Identify which cell holds the provided text, then report its [X, Y] central coordinate. 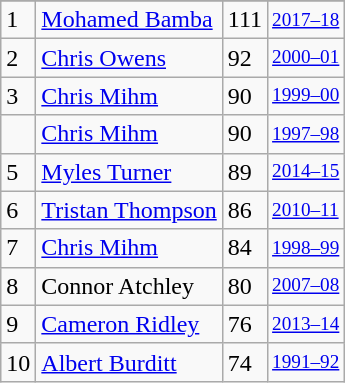
Connor Atchley [129, 286]
7 [18, 248]
2017–18 [306, 20]
1997–98 [306, 134]
Chris Owens [129, 58]
Albert Burditt [129, 362]
Cameron Ridley [129, 324]
Mohamed Bamba [129, 20]
1991–92 [306, 362]
6 [18, 210]
92 [244, 58]
5 [18, 172]
8 [18, 286]
74 [244, 362]
2 [18, 58]
86 [244, 210]
9 [18, 324]
3 [18, 96]
2013–14 [306, 324]
Tristan Thompson [129, 210]
89 [244, 172]
111 [244, 20]
80 [244, 286]
10 [18, 362]
Myles Turner [129, 172]
2000–01 [306, 58]
2007–08 [306, 286]
1999–00 [306, 96]
76 [244, 324]
2014–15 [306, 172]
1998–99 [306, 248]
2010–11 [306, 210]
84 [244, 248]
1 [18, 20]
